Return the (X, Y) coordinate for the center point of the cell that contains the specified text.  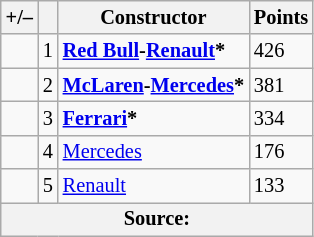
426 (281, 51)
Points (281, 17)
176 (281, 152)
5 (48, 186)
Ferrari* (154, 118)
334 (281, 118)
381 (281, 85)
1 (48, 51)
4 (48, 152)
133 (281, 186)
+/– (20, 17)
2 (48, 85)
McLaren-Mercedes* (154, 85)
Renault (154, 186)
Mercedes (154, 152)
3 (48, 118)
Source: (157, 219)
Red Bull-Renault* (154, 51)
Constructor (154, 17)
